Detect which cell encompasses the target text, then output its (x, y) center coordinate. 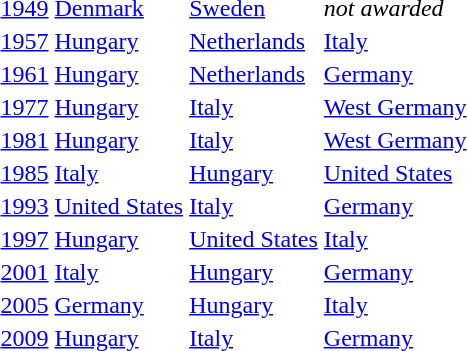
Germany (119, 305)
